Capture the cell that displays the provided text and extract its [x, y] central coordinate. 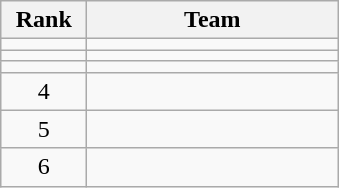
6 [44, 167]
5 [44, 129]
4 [44, 91]
Team [212, 20]
Rank [44, 20]
